Locate the cell with the specified text and output its (x, y) center coordinate. 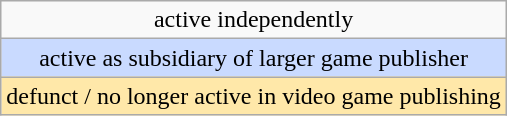
active as subsidiary of larger game publisher (254, 58)
defunct / no longer active in video game publishing (254, 96)
active independently (254, 20)
